Determine the [X, Y] coordinate at the center of the cell enclosing the given text.  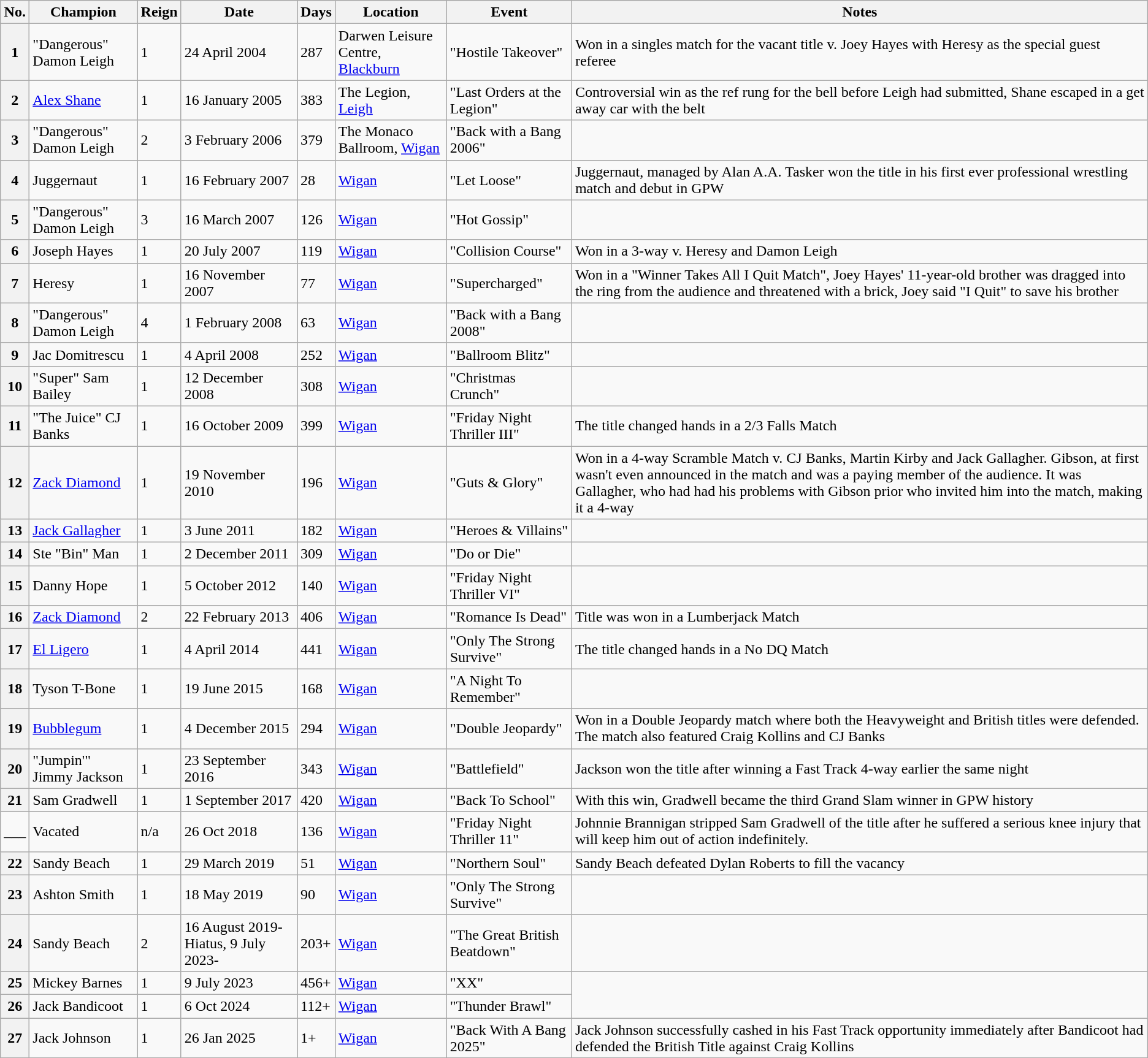
4 April 2008 [239, 354]
"Friday Night Thriller III" [509, 425]
420 [316, 800]
343 [316, 769]
308 [316, 386]
Champion [83, 12]
136 [316, 831]
Controversial win as the ref rung for the bell before Leigh had submitted, Shane escaped in a get away car with the belt [860, 101]
294 [316, 728]
"Back with a Bang 2006" [509, 140]
"The Great British Beatdown" [509, 943]
168 [316, 689]
379 [316, 140]
Darwen Leisure Centre, Blackburn [391, 52]
"Thunder Brawl" [509, 1006]
Jack Gallagher [83, 531]
309 [316, 554]
Title was won in a Lumberjack Match [860, 617]
Juggernaut [83, 180]
16 January 2005 [239, 101]
406 [316, 617]
22 [15, 863]
26 Oct 2018 [239, 831]
"Let Loose" [509, 180]
n/a [159, 831]
16 October 2009 [239, 425]
"Friday Night Thriller VI" [509, 586]
"Last Orders at the Legion" [509, 101]
24 [15, 943]
4 April 2014 [239, 649]
20 [15, 769]
"Hot Gossip" [509, 219]
9 [15, 354]
23 [15, 895]
Date [239, 12]
4 December 2015 [239, 728]
The Monaco Ballroom, Wigan [391, 140]
10 [15, 386]
77 [316, 283]
25 [15, 983]
Jack Johnson successfully cashed in his Fast Track opportunity immediately after Bandicoot had defended the British Title against Craig Kollins [860, 1037]
Danny Hope [83, 586]
The title changed hands in a No DQ Match [860, 649]
7 [15, 283]
The Legion, Leigh [391, 101]
"Do or Die" [509, 554]
Sandy Beach defeated Dylan Roberts to fill the vacancy [860, 863]
383 [316, 101]
"XX" [509, 983]
"A Night To Remember" [509, 689]
21 [15, 800]
Alex Shane [83, 101]
399 [316, 425]
___ [15, 831]
196 [316, 483]
"Friday Night Thriller 11" [509, 831]
Jack Johnson [83, 1037]
"Back With A Bang 2025" [509, 1037]
287 [316, 52]
Location [391, 12]
252 [316, 354]
Jack Bandicoot [83, 1006]
1 February 2008 [239, 322]
17 [15, 649]
The title changed hands in a 2/3 Falls Match [860, 425]
12 December 2008 [239, 386]
26 Jan 2025 [239, 1037]
"Heroes & Villains" [509, 531]
Sam Gradwell [83, 800]
1+ [316, 1037]
Tyson T-Bone [83, 689]
Vacated [83, 831]
Juggernaut, managed by Alan A.A. Tasker won the title in his first ever professional wrestling match and debut in GPW [860, 180]
15 [15, 586]
Ashton Smith [83, 895]
2 December 2011 [239, 554]
29 March 2019 [239, 863]
441 [316, 649]
"Back with a Bang 2008" [509, 322]
5 [15, 219]
Jac Domitrescu [83, 354]
3 February 2006 [239, 140]
"Super" Sam Bailey [83, 386]
18 [15, 689]
26 [15, 1006]
63 [316, 322]
16 [15, 617]
20 July 2007 [239, 251]
"Ballroom Blitz" [509, 354]
1 September 2017 [239, 800]
90 [316, 895]
11 [15, 425]
"Guts & Glory" [509, 483]
"Collision Course" [509, 251]
"Back To School" [509, 800]
140 [316, 586]
"Battlefield" [509, 769]
112+ [316, 1006]
El Ligero [83, 649]
Event [509, 12]
28 [316, 180]
Days [316, 12]
Joseph Hayes [83, 251]
16 November 2007 [239, 283]
"Northern Soul" [509, 863]
456+ [316, 983]
12 [15, 483]
"Hostile Takeover" [509, 52]
16 August 2019-Hiatus, 9 July 2023- [239, 943]
"Supercharged" [509, 283]
22 February 2013 [239, 617]
Bubblegum [83, 728]
"The Juice" CJ Banks [83, 425]
Heresy [83, 283]
203+ [316, 943]
13 [15, 531]
Mickey Barnes [83, 983]
"Double Jeopardy" [509, 728]
Won in a singles match for the vacant title v. Joey Hayes with Heresy as the special guest referee [860, 52]
9 July 2023 [239, 983]
"Christmas Crunch" [509, 386]
27 [15, 1037]
19 June 2015 [239, 689]
"Jumpin'" Jimmy Jackson [83, 769]
19 [15, 728]
6 Oct 2024 [239, 1006]
16 March 2007 [239, 219]
182 [316, 531]
23 September 2016 [239, 769]
6 [15, 251]
Jackson won the title after winning a Fast Track 4-way earlier the same night [860, 769]
24 April 2004 [239, 52]
Won in a 3-way v. Heresy and Damon Leigh [860, 251]
"Romance Is Dead" [509, 617]
3 June 2011 [239, 531]
Reign [159, 12]
18 May 2019 [239, 895]
Won in a Double Jeopardy match where both the Heavyweight and British titles were defended. The match also featured Craig Kollins and CJ Banks [860, 728]
Ste "Bin" Man [83, 554]
19 November 2010 [239, 483]
14 [15, 554]
126 [316, 219]
119 [316, 251]
5 October 2012 [239, 586]
With this win, Gradwell became the third Grand Slam winner in GPW history [860, 800]
51 [316, 863]
Notes [860, 12]
8 [15, 322]
Johnnie Brannigan stripped Sam Gradwell of the title after he suffered a serious knee injury that will keep him out of action indefinitely. [860, 831]
No. [15, 12]
16 February 2007 [239, 180]
